Search for the cell housing the specified text and yield its (X, Y) center coordinate. 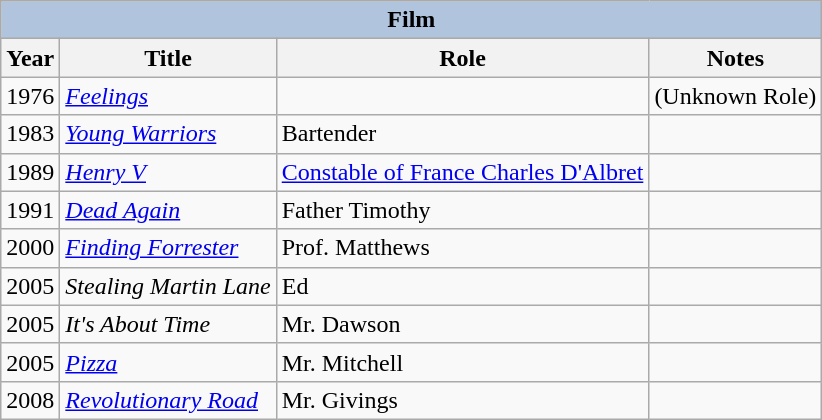
Mr. Givings (462, 400)
1989 (30, 172)
Constable of France Charles D'Albret (462, 172)
Ed (462, 286)
2000 (30, 248)
Father Timothy (462, 210)
(Unknown Role) (736, 96)
Year (30, 58)
Mr. Mitchell (462, 362)
Film (412, 20)
Bartender (462, 134)
Notes (736, 58)
Finding Forrester (168, 248)
Dead Again (168, 210)
1983 (30, 134)
1991 (30, 210)
1976 (30, 96)
Revolutionary Road (168, 400)
Young Warriors (168, 134)
Mr. Dawson (462, 324)
Role (462, 58)
2008 (30, 400)
Stealing Martin Lane (168, 286)
Feelings (168, 96)
Henry V (168, 172)
Title (168, 58)
Prof. Matthews (462, 248)
It's About Time (168, 324)
Pizza (168, 362)
